Output the (X, Y) coordinate of the center of the cell containing the given text.  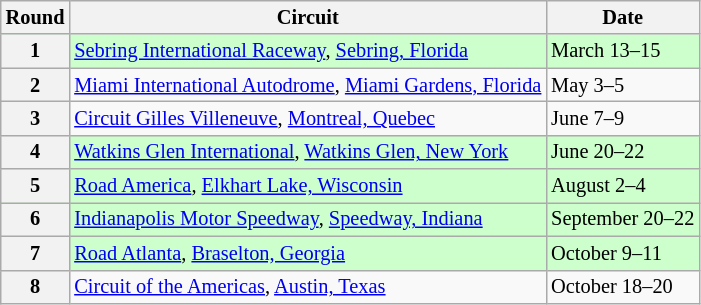
Circuit of the Americas, Austin, Texas (308, 287)
1 (36, 51)
4 (36, 152)
Circuit (308, 17)
August 2–4 (622, 186)
3 (36, 118)
Sebring International Raceway, Sebring, Florida (308, 51)
Circuit Gilles Villeneuve, Montreal, Quebec (308, 118)
October 18–20 (622, 287)
Indianapolis Motor Speedway, Speedway, Indiana (308, 219)
2 (36, 85)
8 (36, 287)
Miami International Autodrome, Miami Gardens, Florida (308, 85)
Round (36, 17)
5 (36, 186)
Date (622, 17)
March 13–15 (622, 51)
June 7–9 (622, 118)
Watkins Glen International, Watkins Glen, New York (308, 152)
October 9–11 (622, 253)
6 (36, 219)
May 3–5 (622, 85)
September 20–22 (622, 219)
June 20–22 (622, 152)
7 (36, 253)
Road America, Elkhart Lake, Wisconsin (308, 186)
Road Atlanta, Braselton, Georgia (308, 253)
